Return the (X, Y) coordinate for the center point of the cell that contains the specified text.  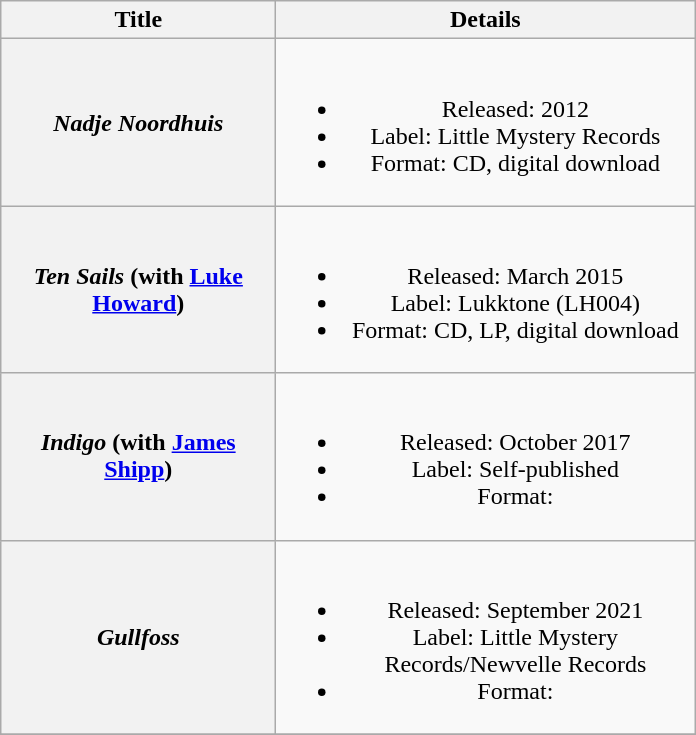
Released: September 2021Label: Little Mystery Records/Newvelle RecordsFormat: (486, 637)
Ten Sails (with Luke Howard) (138, 290)
Title (138, 20)
Released: 2012Label: Little Mystery RecordsFormat: CD, digital download (486, 122)
Nadje Noordhuis (138, 122)
Indigo (with James Shipp) (138, 456)
Gullfoss (138, 637)
Details (486, 20)
Released: October 2017Label: Self-publishedFormat: (486, 456)
Released: March 2015Label: Lukktone (LH004)Format: CD, LP, digital download (486, 290)
